Output the [X, Y] coordinate of the center of the cell containing the given text.  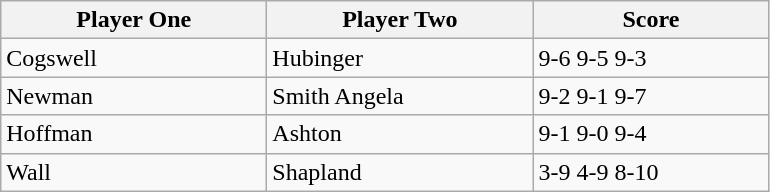
Newman [134, 96]
3-9 4-9 8-10 [651, 172]
9-2 9-1 9-7 [651, 96]
9-1 9-0 9-4 [651, 134]
Wall [134, 172]
Ashton [400, 134]
Player One [134, 20]
Shapland [400, 172]
Smith Angela [400, 96]
Score [651, 20]
Player Two [400, 20]
9-6 9-5 9-3 [651, 58]
Hubinger [400, 58]
Cogswell [134, 58]
Hoffman [134, 134]
